For the text-containing cell, return its midpoint in [x, y] coordinate format. 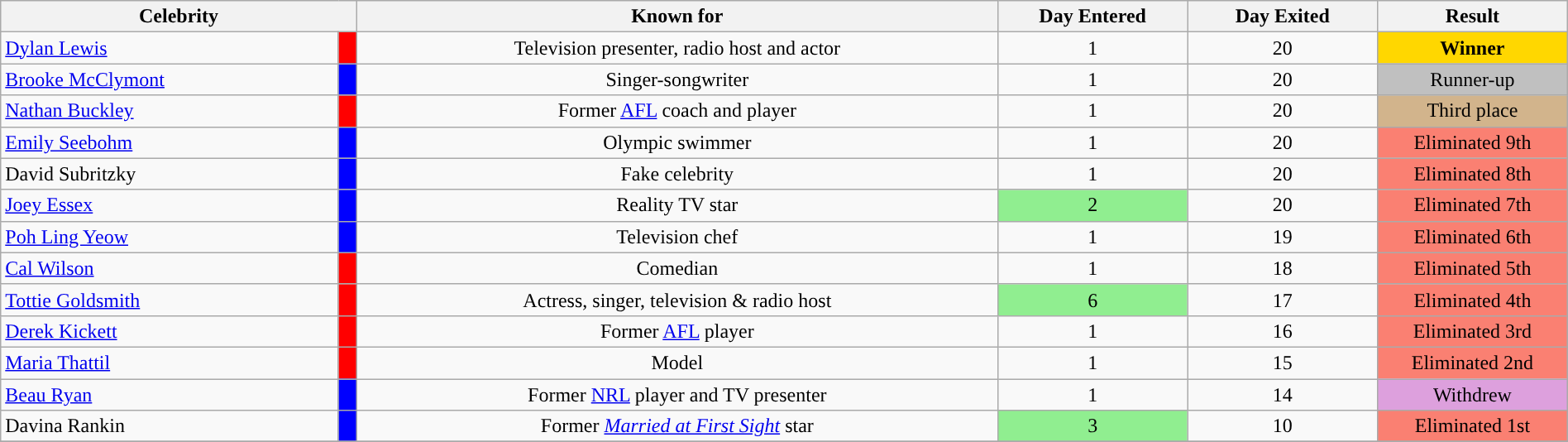
18 [1283, 268]
Eliminated 8th [1473, 174]
Television chef [676, 237]
Emily Seebohm [170, 142]
Reality TV star [676, 205]
Brooke McClymont [170, 79]
Third place [1473, 111]
David Subritzky [170, 174]
Television presenter, radio host and actor [676, 48]
Actress, singer, television & radio host [676, 300]
Maria Thattil [170, 363]
Joey Essex [170, 205]
6 [1092, 300]
Singer-songwriter [676, 79]
2 [1092, 205]
19 [1283, 237]
Eliminated 2nd [1473, 363]
Former AFL coach and player [676, 111]
Beau Ryan [170, 395]
Eliminated 3rd [1473, 331]
Eliminated 4th [1473, 300]
Derek Kickett [170, 331]
3 [1092, 426]
Former AFL player [676, 331]
Eliminated 9th [1473, 142]
Eliminated 1st [1473, 426]
Former NRL player and TV presenter [676, 395]
Day Entered [1092, 17]
Cal Wilson [170, 268]
Model [676, 363]
Eliminated 6th [1473, 237]
Comedian [676, 268]
Tottie Goldsmith [170, 300]
Dylan Lewis [170, 48]
Olympic swimmer [676, 142]
Day Exited [1283, 17]
Eliminated 5th [1473, 268]
Withdrew [1473, 395]
Celebrity [179, 17]
Runner-up [1473, 79]
Poh Ling Yeow [170, 237]
16 [1283, 331]
Result [1473, 17]
Former Married at First Sight star [676, 426]
Winner [1473, 48]
Eliminated 7th [1473, 205]
Nathan Buckley [170, 111]
15 [1283, 363]
10 [1283, 426]
Fake celebrity [676, 174]
14 [1283, 395]
Davina Rankin [170, 426]
17 [1283, 300]
Known for [676, 17]
